Capture the cell that displays the provided text and extract its (x, y) central coordinate. 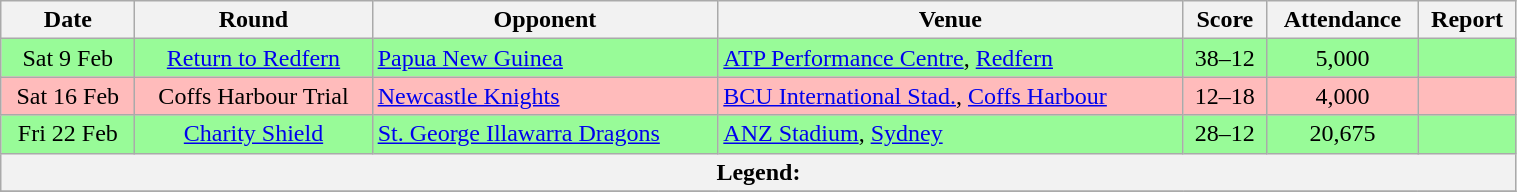
ANZ Stadium, Sydney (950, 134)
Venue (950, 20)
20,675 (1342, 134)
Date (68, 20)
12–18 (1225, 96)
Coffs Harbour Trial (254, 96)
Return to Redfern (254, 58)
38–12 (1225, 58)
Opponent (545, 20)
ATP Performance Centre, Redfern (950, 58)
BCU International Stad., Coffs Harbour (950, 96)
Round (254, 20)
28–12 (1225, 134)
Fri 22 Feb (68, 134)
5,000 (1342, 58)
Sat 16 Feb (68, 96)
St. George Illawarra Dragons (545, 134)
Charity Shield (254, 134)
Attendance (1342, 20)
Newcastle Knights (545, 96)
4,000 (1342, 96)
Report (1467, 20)
Papua New Guinea (545, 58)
Score (1225, 20)
Legend: (758, 172)
Sat 9 Feb (68, 58)
